Capture the cell that displays the provided text and extract its [x, y] central coordinate. 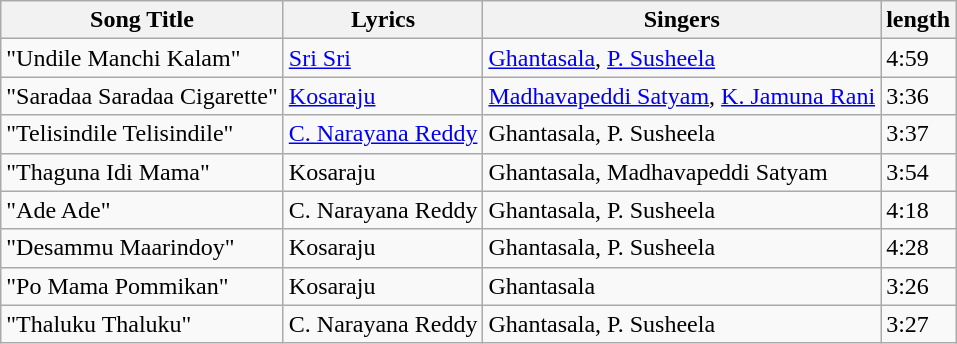
4:18 [918, 210]
Singers [682, 20]
Ghantasala [682, 286]
"Po Mama Pommikan" [142, 286]
3:27 [918, 324]
"Saradaa Saradaa Cigarette" [142, 96]
"Telisindile Telisindile" [142, 134]
Madhavapeddi Satyam, K. Jamuna Rani [682, 96]
Sri Sri [383, 58]
3:36 [918, 96]
length [918, 20]
4:28 [918, 248]
Lyrics [383, 20]
"Undile Manchi Kalam" [142, 58]
"Desammu Maarindoy" [142, 248]
3:26 [918, 286]
4:59 [918, 58]
"Thaguna Idi Mama" [142, 172]
3:54 [918, 172]
Ghantasala, Madhavapeddi Satyam [682, 172]
Song Title [142, 20]
"Ade Ade" [142, 210]
"Thaluku Thaluku" [142, 324]
3:37 [918, 134]
